Return the (X, Y) coordinate for the center point of the cell that contains the specified text.  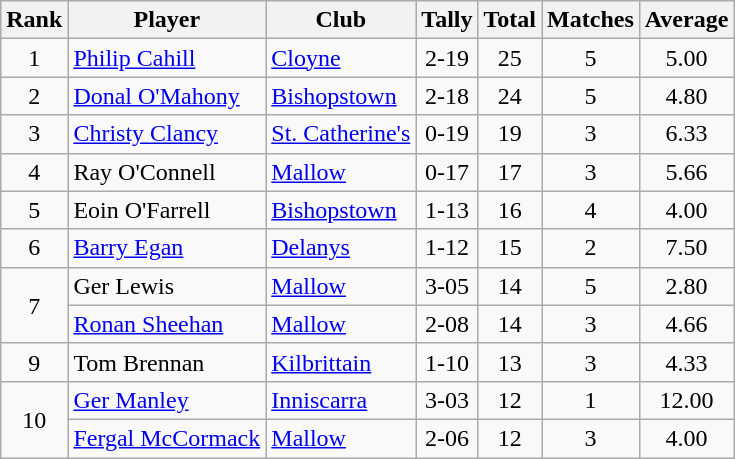
1-13 (447, 210)
Christy Clancy (167, 134)
Philip Cahill (167, 58)
19 (510, 134)
1-10 (447, 362)
9 (34, 362)
Ray O'Connell (167, 172)
Donal O'Mahony (167, 96)
2.80 (686, 286)
7.50 (686, 248)
Matches (591, 20)
10 (34, 419)
4.66 (686, 324)
Kilbrittain (341, 362)
Eoin O'Farrell (167, 210)
15 (510, 248)
Club (341, 20)
Tom Brennan (167, 362)
3-03 (447, 400)
25 (510, 58)
7 (34, 305)
1-12 (447, 248)
2-06 (447, 438)
6 (34, 248)
3-05 (447, 286)
Fergal McCormack (167, 438)
4.33 (686, 362)
Ger Lewis (167, 286)
Average (686, 20)
5.00 (686, 58)
17 (510, 172)
Ger Manley (167, 400)
Barry Egan (167, 248)
St. Catherine's (341, 134)
2-19 (447, 58)
16 (510, 210)
Player (167, 20)
2-18 (447, 96)
4.80 (686, 96)
Cloyne (341, 58)
Tally (447, 20)
Rank (34, 20)
Ronan Sheehan (167, 324)
6.33 (686, 134)
5.66 (686, 172)
Inniscarra (341, 400)
Total (510, 20)
24 (510, 96)
Delanys (341, 248)
0-17 (447, 172)
13 (510, 362)
12.00 (686, 400)
0-19 (447, 134)
2-08 (447, 324)
